For the text-containing cell, return its midpoint in (x, y) coordinate format. 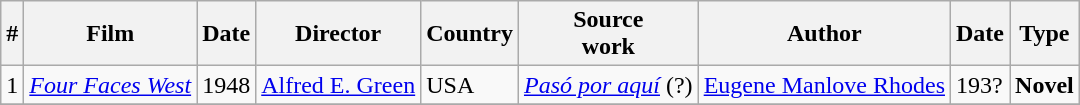
USA (470, 85)
Pasó por aquí (?) (608, 85)
1 (12, 85)
# (12, 34)
Type (1045, 34)
Author (824, 34)
Country (470, 34)
Alfred E. Green (338, 85)
Director (338, 34)
Four Faces West (110, 85)
Eugene Manlove Rhodes (824, 85)
1948 (226, 85)
Sourcework (608, 34)
Novel (1045, 85)
193? (980, 85)
Film (110, 34)
